Identify which cell holds the provided text, then report its [X, Y] central coordinate. 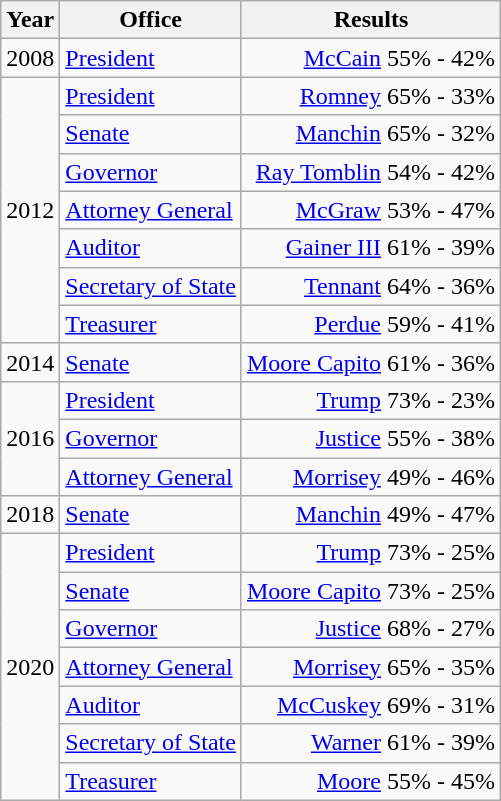
Morrisey 65% - 35% [370, 667]
Justice 68% - 27% [370, 629]
Perdue 59% - 41% [370, 324]
Trump 73% - 25% [370, 553]
Results [370, 20]
2018 [30, 515]
Year [30, 20]
Ray Tomblin 54% - 42% [370, 172]
2008 [30, 58]
Manchin 65% - 32% [370, 134]
Manchin 49% - 47% [370, 515]
Moore 55% - 45% [370, 781]
2016 [30, 438]
Moore Capito 73% - 25% [370, 591]
McCain 55% - 42% [370, 58]
Gainer III 61% - 39% [370, 248]
2020 [30, 667]
Moore Capito 61% - 36% [370, 362]
Morrisey 49% - 46% [370, 477]
Tennant 64% - 36% [370, 286]
Warner 61% - 39% [370, 743]
Justice 55% - 38% [370, 438]
McCuskey 69% - 31% [370, 705]
McGraw 53% - 47% [370, 210]
2014 [30, 362]
2012 [30, 210]
Romney 65% - 33% [370, 96]
Trump 73% - 23% [370, 400]
Office [151, 20]
